For the text-containing cell, return its midpoint in [X, Y] coordinate format. 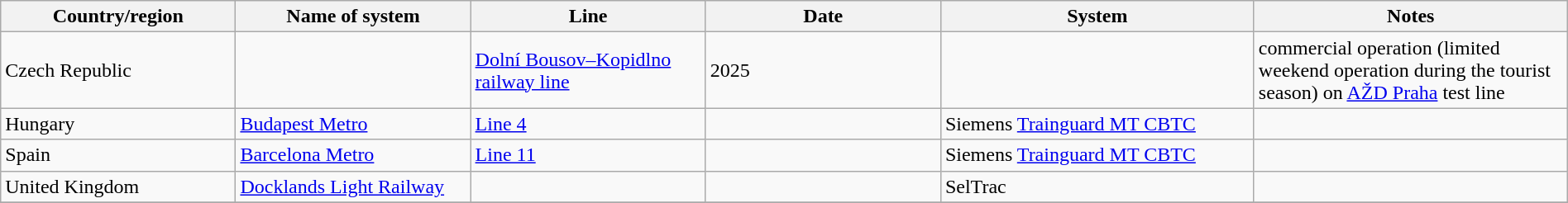
Date [823, 17]
Name of system [353, 17]
Budapest Metro [353, 124]
Spain [118, 155]
System [1097, 17]
United Kingdom [118, 186]
Country/region [118, 17]
SelTrac [1097, 186]
Czech Republic [118, 70]
2025 [823, 70]
Line 4 [588, 124]
commercial operation (limited weekend operation during the tourist season) on AŽD Praha test line [1411, 70]
Docklands Light Railway [353, 186]
Notes [1411, 17]
Dolní Bousov–Kopidlno railway line [588, 70]
Barcelona Metro [353, 155]
Hungary [118, 124]
Line 11 [588, 155]
Line [588, 17]
